Locate the cell with the specified text and output its [x, y] center coordinate. 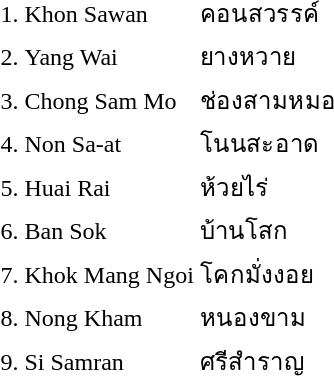
Khok Mang Ngoi [109, 274]
Ban Sok [109, 230]
Chong Sam Mo [109, 100]
Huai Rai [109, 187]
Nong Kham [109, 318]
Yang Wai [109, 56]
Non Sa-at [109, 144]
